Output the [x, y] coordinate of the center of the cell containing the given text.  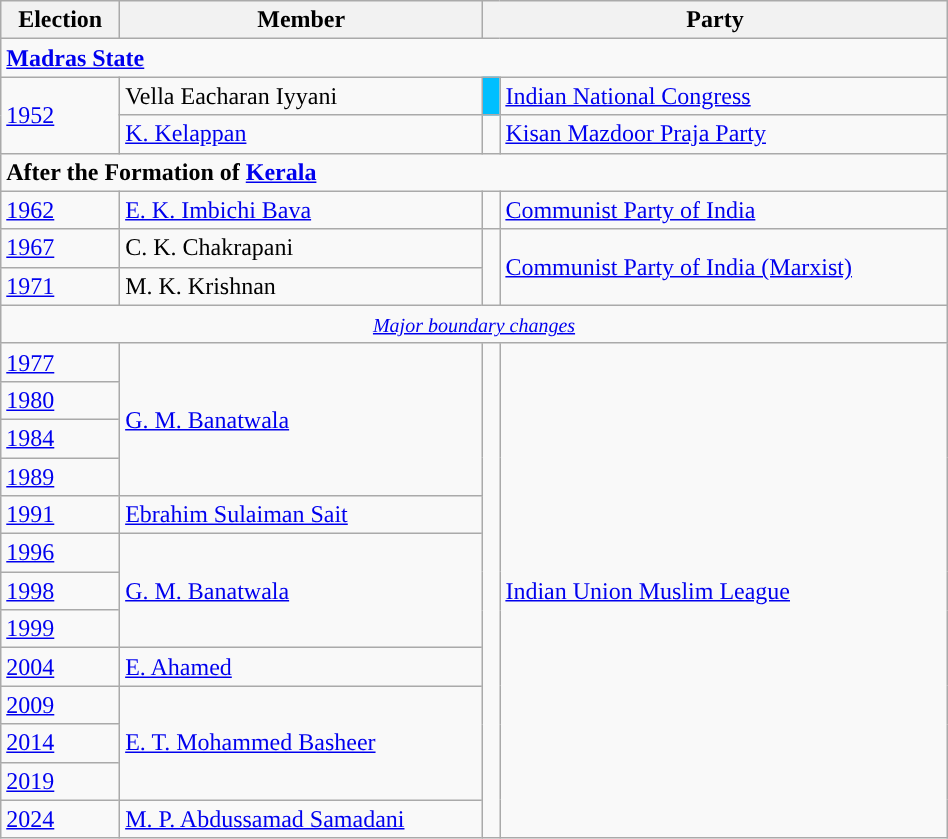
C. K. Chakrapani [302, 248]
After the Formation of Kerala [474, 172]
1971 [60, 286]
Election [60, 20]
M. K. Krishnan [302, 286]
1999 [60, 629]
2024 [60, 819]
1977 [60, 362]
1967 [60, 248]
Indian National Congress [724, 96]
1998 [60, 591]
Kisan Mazdoor Praja Party [724, 134]
1980 [60, 400]
1984 [60, 438]
Member [302, 20]
M. P. Abdussamad Samadani [302, 819]
K. Kelappan [302, 134]
Communist Party of India (Marxist) [724, 267]
1962 [60, 210]
E. T. Mohammed Basheer [302, 743]
1991 [60, 515]
Vella Eacharan Iyyani [302, 96]
1996 [60, 553]
Party [715, 20]
1989 [60, 477]
2009 [60, 705]
Ebrahim Sulaiman Sait [302, 515]
E. K. Imbichi Bava [302, 210]
Communist Party of India [724, 210]
2004 [60, 667]
Major boundary changes [474, 324]
2014 [60, 743]
E. Ahamed [302, 667]
1952 [60, 115]
Indian Union Muslim League [724, 590]
Madras State [474, 58]
2019 [60, 781]
